Pinpoint the cell where the given text exists, returning its [x, y] midpoint coordinate. 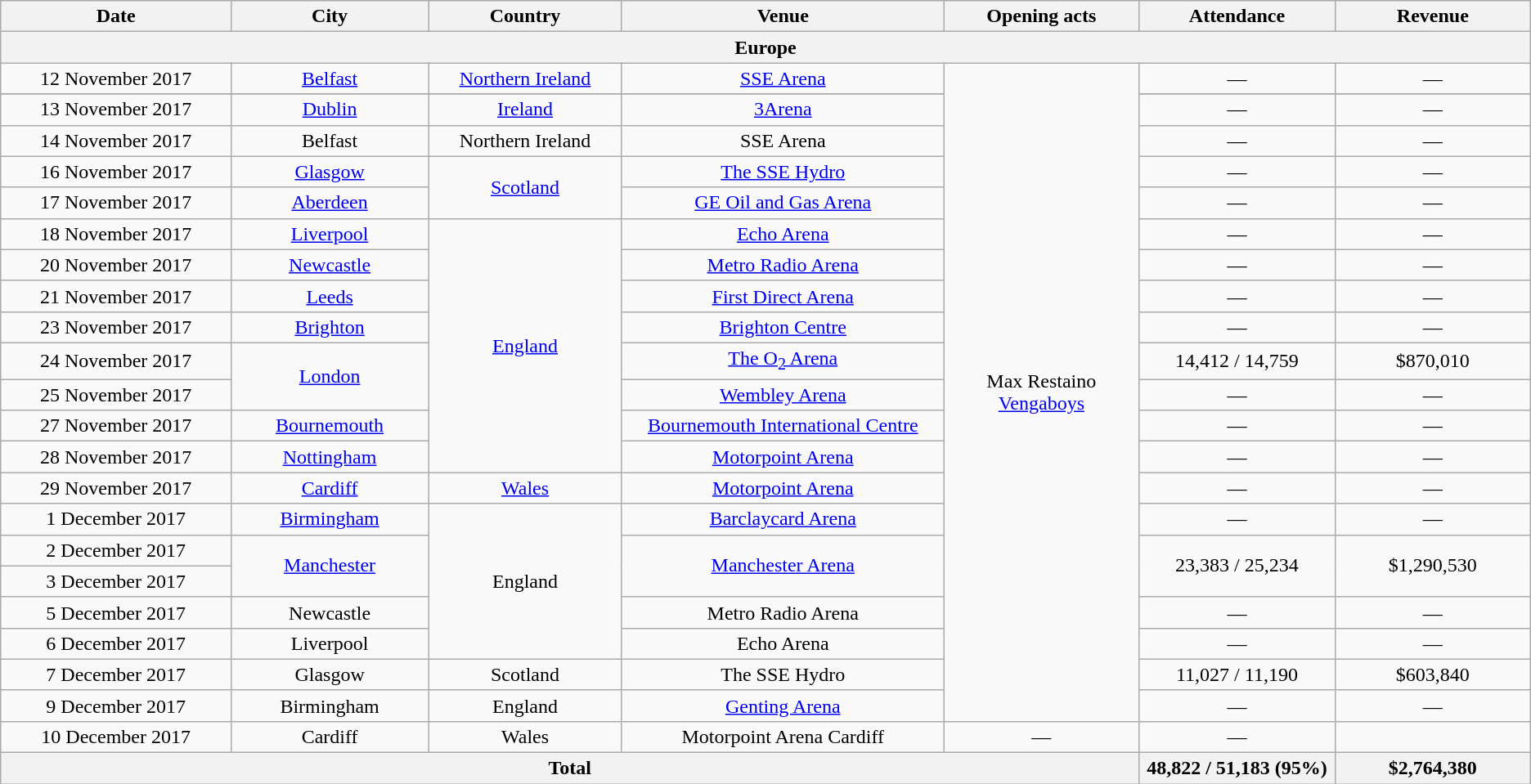
Attendance [1237, 16]
Aberdeen [330, 203]
17 November 2017 [116, 203]
23,383 / 25,234 [1237, 566]
Nottingham [330, 457]
Revenue [1433, 16]
$2,764,380 [1433, 768]
City [330, 16]
Ireland [525, 110]
1 December 2017 [116, 519]
20 November 2017 [116, 265]
Genting Arena [783, 706]
5 December 2017 [116, 612]
Wembley Arena [783, 395]
10 December 2017 [116, 737]
First Direct Arena [783, 296]
24 November 2017 [116, 361]
Brighton [330, 327]
21 November 2017 [116, 296]
14 November 2017 [116, 141]
14,412 / 14,759 [1237, 361]
Opening acts [1042, 16]
3 December 2017 [116, 581]
7 December 2017 [116, 674]
9 December 2017 [116, 706]
2 December 2017 [116, 550]
Europe [765, 47]
Brighton Centre [783, 327]
48,822 / 51,183 (95%) [1237, 768]
Date [116, 16]
Manchester Arena [783, 566]
3Arena [783, 110]
Bournemouth International Centre [783, 426]
6 December 2017 [116, 643]
29 November 2017 [116, 488]
Leeds [330, 296]
16 November 2017 [116, 172]
London [330, 376]
Motorpoint Arena Cardiff [783, 737]
13 November 2017 [116, 110]
18 November 2017 [116, 234]
12 November 2017 [116, 78]
$1,290,530 [1433, 566]
The O2 Arena [783, 361]
Manchester [330, 566]
$870,010 [1433, 361]
$603,840 [1433, 674]
28 November 2017 [116, 457]
Max RestainoVengaboys [1042, 392]
GE Oil and Gas Arena [783, 203]
11,027 / 11,190 [1237, 674]
Bournemouth [330, 426]
Total [570, 768]
Barclaycard Arena [783, 519]
23 November 2017 [116, 327]
27 November 2017 [116, 426]
25 November 2017 [116, 395]
Country [525, 16]
Venue [783, 16]
Dublin [330, 110]
